Identify which cell holds the provided text, then report its (x, y) central coordinate. 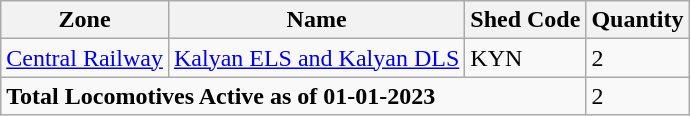
KYN (526, 58)
Shed Code (526, 20)
Name (316, 20)
Quantity (638, 20)
Kalyan ELS and Kalyan DLS (316, 58)
Zone (85, 20)
Total Locomotives Active as of 01-01-2023 (294, 96)
Central Railway (85, 58)
